Locate the cell with the specified text and output its [x, y] center coordinate. 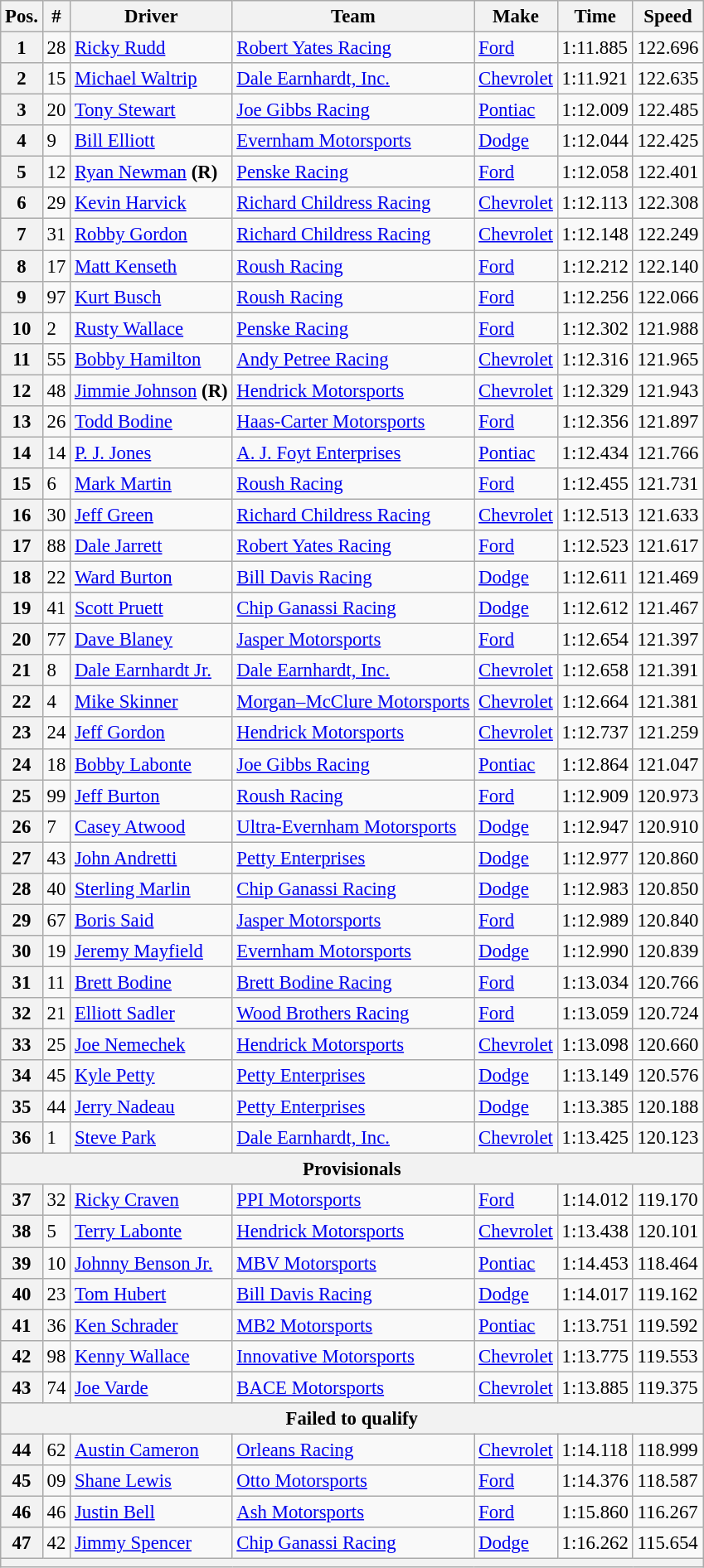
119.162 [668, 1294]
120.724 [668, 1014]
121.766 [668, 452]
33 [22, 1045]
122.425 [668, 141]
120.910 [668, 826]
1:14.012 [595, 1201]
1:12.455 [595, 484]
Rusty Wallace [151, 328]
1:12.611 [595, 578]
Mike Skinner [151, 702]
Sterling Marlin [151, 889]
Dave Blaney [151, 640]
121.259 [668, 733]
1:12.434 [595, 452]
1:13.438 [595, 1232]
120.101 [668, 1232]
120.188 [668, 1107]
122.249 [668, 235]
Ricky Craven [151, 1201]
1:12.513 [595, 515]
118.587 [668, 1481]
Bobby Hamilton [151, 359]
119.553 [668, 1356]
1:13.885 [595, 1387]
1:12.658 [595, 670]
1:12.989 [595, 920]
Todd Bodine [151, 422]
121.381 [668, 702]
John Andretti [151, 858]
120.576 [668, 1076]
122.140 [668, 266]
1:12.058 [595, 172]
1:12.329 [595, 390]
120.973 [668, 796]
35 [22, 1107]
Ultra-Evernham Motorsports [353, 826]
Dale Earnhardt Jr. [151, 670]
121.943 [668, 390]
115.654 [668, 1543]
1:12.654 [595, 640]
Jeff Burton [151, 796]
98 [56, 1356]
Jeff Gordon [151, 733]
Terry Labonte [151, 1232]
Failed to qualify [352, 1419]
1:12.113 [595, 203]
Austin Cameron [151, 1449]
Driver [151, 17]
1:14.118 [595, 1449]
120.839 [668, 951]
Robby Gordon [151, 235]
Jimmie Johnson (R) [151, 390]
99 [56, 796]
1:12.316 [595, 359]
1:12.044 [595, 141]
Ryan Newman (R) [151, 172]
121.633 [668, 515]
119.170 [668, 1201]
1:12.947 [595, 826]
119.375 [668, 1387]
1:12.612 [595, 608]
A. J. Foyt Enterprises [353, 452]
Ward Burton [151, 578]
122.066 [668, 297]
Joe Varde [151, 1387]
1:12.737 [595, 733]
121.467 [668, 608]
Matt Kenseth [151, 266]
Jeff Green [151, 515]
Innovative Motorsports [353, 1356]
1:11.885 [595, 48]
74 [56, 1387]
1:12.148 [595, 235]
Jimmy Spencer [151, 1543]
Kenny Wallace [151, 1356]
PPI Motorsports [353, 1201]
1:12.977 [595, 858]
Joe Nemechek [151, 1045]
1:13.149 [595, 1076]
120.660 [668, 1045]
38 [22, 1232]
1:14.017 [595, 1294]
Haas-Carter Motorsports [353, 422]
1:12.864 [595, 764]
1:12.009 [595, 110]
121.391 [668, 670]
1:14.376 [595, 1481]
MB2 Motorsports [353, 1325]
116.267 [668, 1512]
34 [22, 1076]
MBV Motorsports [353, 1263]
Ash Motorsports [353, 1512]
121.469 [668, 578]
1:13.425 [595, 1138]
Shane Lewis [151, 1481]
Johnny Benson Jr. [151, 1263]
1:13.385 [595, 1107]
Jerry Nadeau [151, 1107]
1:12.983 [595, 889]
47 [22, 1543]
121.047 [668, 764]
1:12.256 [595, 297]
121.397 [668, 640]
122.696 [668, 48]
119.592 [668, 1325]
P. J. Jones [151, 452]
BACE Motorsports [353, 1387]
Scott Pruett [151, 608]
62 [56, 1449]
Speed [668, 17]
Morgan–McClure Motorsports [353, 702]
Bobby Labonte [151, 764]
121.731 [668, 484]
Dale Jarrett [151, 546]
1:13.775 [595, 1356]
48 [56, 390]
1:12.664 [595, 702]
1:13.751 [595, 1325]
1:12.302 [595, 328]
1:12.356 [595, 422]
1:16.262 [595, 1543]
Team [353, 17]
67 [56, 920]
Pos. [22, 17]
120.123 [668, 1138]
1:12.990 [595, 951]
121.965 [668, 359]
97 [56, 297]
121.897 [668, 422]
Make [516, 17]
Ricky Rudd [151, 48]
Michael Waltrip [151, 79]
Mark Martin [151, 484]
120.860 [668, 858]
121.617 [668, 546]
Provisionals [352, 1169]
1:11.921 [595, 79]
Brett Bodine Racing [353, 982]
Steve Park [151, 1138]
Ken Schrader [151, 1325]
Tom Hubert [151, 1294]
77 [56, 640]
122.635 [668, 79]
Andy Petree Racing [353, 359]
1:14.453 [595, 1263]
13 [22, 422]
1:12.523 [595, 546]
# [56, 17]
37 [22, 1201]
09 [56, 1481]
27 [22, 858]
Justin Bell [151, 1512]
122.308 [668, 203]
Brett Bodine [151, 982]
Time [595, 17]
Tony Stewart [151, 110]
1:12.212 [595, 266]
Jeremy Mayfield [151, 951]
120.766 [668, 982]
16 [22, 515]
Boris Said [151, 920]
Kevin Harvick [151, 203]
Otto Motorsports [353, 1481]
1:12.909 [595, 796]
122.485 [668, 110]
Bill Elliott [151, 141]
55 [56, 359]
Casey Atwood [151, 826]
Kyle Petty [151, 1076]
1:13.059 [595, 1014]
118.999 [668, 1449]
Kurt Busch [151, 297]
122.401 [668, 172]
1:13.034 [595, 982]
Elliott Sadler [151, 1014]
39 [22, 1263]
1:13.098 [595, 1045]
121.988 [668, 328]
Wood Brothers Racing [353, 1014]
120.850 [668, 889]
88 [56, 546]
118.464 [668, 1263]
3 [22, 110]
1:15.860 [595, 1512]
Orleans Racing [353, 1449]
120.840 [668, 920]
